Find where the given text appears and provide that cell's center as [x, y] coordinate. 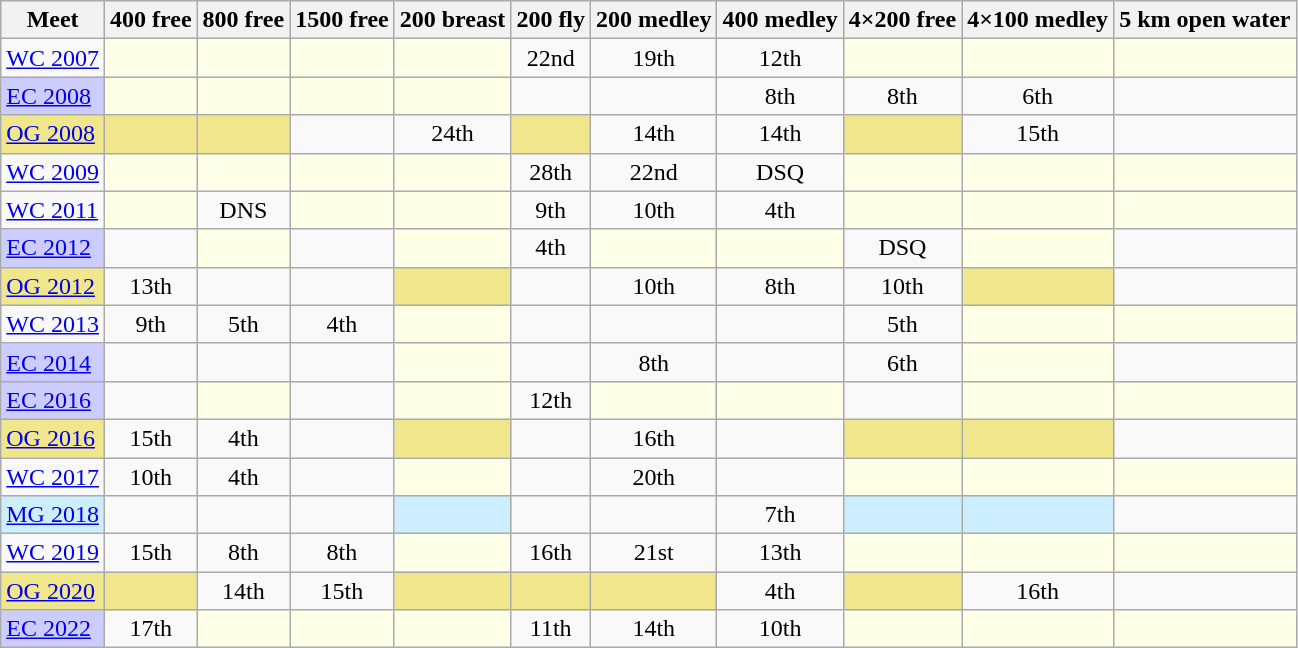
WC 2017 [53, 477]
WC 2019 [53, 553]
21st [654, 553]
4×100 medley [1038, 20]
17th [150, 629]
1500 free [342, 20]
20th [654, 477]
400 free [150, 20]
WC 2009 [53, 172]
400 medley [780, 20]
WC 2011 [53, 210]
OG 2016 [53, 438]
WC 2007 [53, 58]
4×200 free [902, 20]
200 medley [654, 20]
19th [654, 58]
EC 2008 [53, 96]
OG 2008 [53, 134]
EC 2016 [53, 400]
7th [780, 515]
WC 2013 [53, 324]
800 free [244, 20]
Meet [53, 20]
EC 2014 [53, 362]
200 fly [551, 20]
DNS [244, 210]
200 breast [452, 20]
5 km open water [1205, 20]
11th [551, 629]
EC 2022 [53, 629]
28th [551, 172]
OG 2020 [53, 591]
24th [452, 134]
EC 2012 [53, 248]
OG 2012 [53, 286]
MG 2018 [53, 515]
